Return (x, y) of the center of cell containing provided text 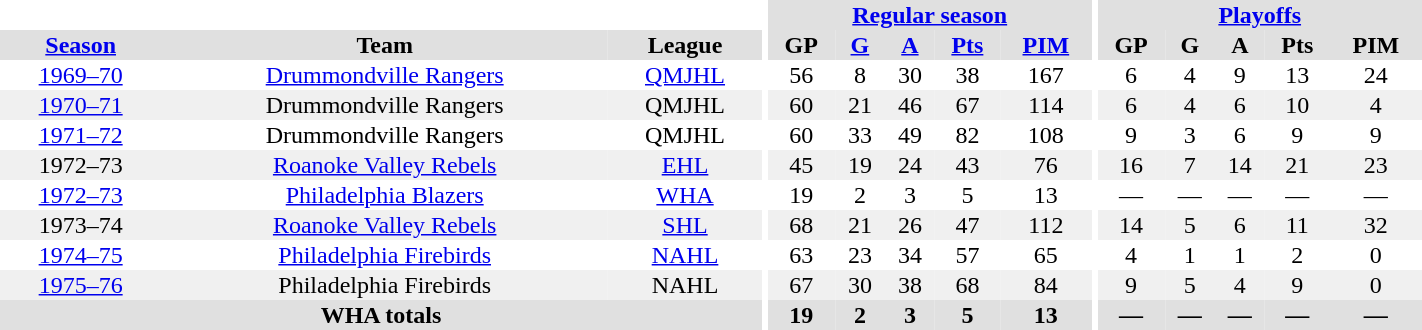
82 (968, 135)
108 (1046, 135)
56 (802, 75)
EHL (685, 165)
Team (384, 45)
63 (802, 255)
WHA totals (381, 315)
45 (802, 165)
1971–72 (80, 135)
SHL (685, 225)
Playoffs (1260, 15)
16 (1130, 165)
49 (910, 135)
7 (1190, 165)
1973–74 (80, 225)
114 (1046, 105)
WHA (685, 195)
26 (910, 225)
46 (910, 105)
Regular season (930, 15)
34 (910, 255)
Philadelphia Blazers (384, 195)
1970–71 (80, 105)
57 (968, 255)
33 (860, 135)
10 (1298, 105)
1974–75 (80, 255)
32 (1376, 225)
84 (1046, 285)
167 (1046, 75)
Season (80, 45)
1975–76 (80, 285)
11 (1298, 225)
112 (1046, 225)
47 (968, 225)
76 (1046, 165)
65 (1046, 255)
43 (968, 165)
1969–70 (80, 75)
League (685, 45)
8 (860, 75)
